Return [X, Y] of the center of cell containing provided text 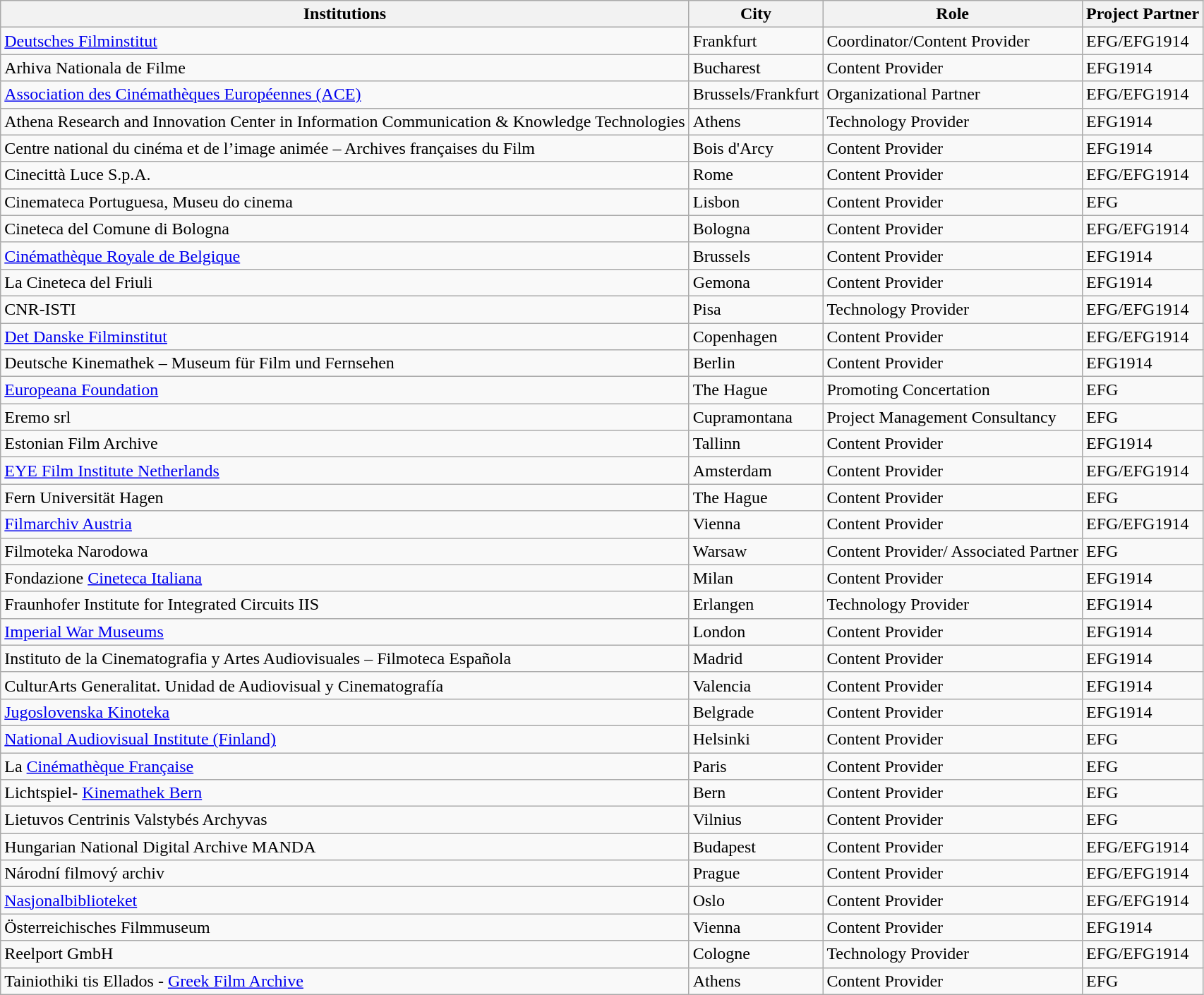
Brussels/Frankfurt [756, 95]
Role [953, 14]
Pisa [756, 309]
CulturArts Generalitat. Unidad de Audiovisual y Cinematografía [344, 685]
Coordinator/Content Provider [953, 41]
Filmarchiv Austria [344, 524]
Erlangen [756, 605]
Tallinn [756, 444]
Österreichisches Filmmuseum [344, 927]
Cinemateca Portuguesa, Museu do cinema [344, 202]
Amsterdam [756, 471]
Europeana Foundation [344, 390]
Oslo [756, 900]
Cinémathèque Royale de Belgique [344, 255]
Project Management Consultancy [953, 417]
Det Danske Filminstitut [344, 337]
Warsaw [756, 551]
Project Partner [1143, 14]
Vilnius [756, 820]
Prague [756, 874]
Valencia [756, 685]
Cologne [756, 954]
Organizational Partner [953, 95]
Cupramontana [756, 417]
Milan [756, 578]
London [756, 632]
Bern [756, 793]
Deutsche Kinemathek – Museum für Film und Fernsehen [344, 363]
Paris [756, 766]
City [756, 14]
Centre national du cinéma et de l’image animée – Archives françaises du Film [344, 148]
EYE Film Institute Netherlands [344, 471]
Gemona [756, 282]
Rome [756, 175]
Tainiothiki tis Ellados - Greek Film Archive [344, 981]
Národní filmový archiv [344, 874]
Fondazione Cineteca Italiana [344, 578]
Copenhagen [756, 337]
Budapest [756, 847]
Nasjonalbiblioteket [344, 900]
Instituto de la Cinematografia y Artes Audiovisuales – Filmoteca Española [344, 658]
Institutions [344, 14]
Fern Universität Hagen [344, 497]
Filmoteka Narodowa [344, 551]
Jugoslovenska Kinoteka [344, 712]
Belgrade [756, 712]
Bois d'Arcy [756, 148]
National Audiovisual Institute (Finland) [344, 739]
Promoting Concertation [953, 390]
Deutsches Filminstitut [344, 41]
Estonian Film Archive [344, 444]
Content Provider/ Associated Partner [953, 551]
Reelport GmbH [344, 954]
Eremo srl [344, 417]
La Cinémathèque Française [344, 766]
Cinecittà Luce S.p.A. [344, 175]
CNR-ISTI [344, 309]
Lichtspiel- Kinemathek Bern [344, 793]
Helsinki [756, 739]
Brussels [756, 255]
Lietuvos Centrinis Valstybés Archyvas [344, 820]
Imperial War Museums [344, 632]
Association des Cinémathèques Européennes (ACE) [344, 95]
Frankfurt [756, 41]
Berlin [756, 363]
Lisbon [756, 202]
Athena Research and Innovation Center in Information Communication & Knowledge Technologies [344, 121]
Fraunhofer Institute for Integrated Circuits IIS [344, 605]
Madrid [756, 658]
La Cineteca del Friuli [344, 282]
Cineteca del Comune di Bologna [344, 229]
Bologna [756, 229]
Bucharest [756, 68]
Hungarian National Digital Archive MANDA [344, 847]
Arhiva Nationala de Filme [344, 68]
